Extract the [x, y] coordinate from the center of the cell holding the provided text.  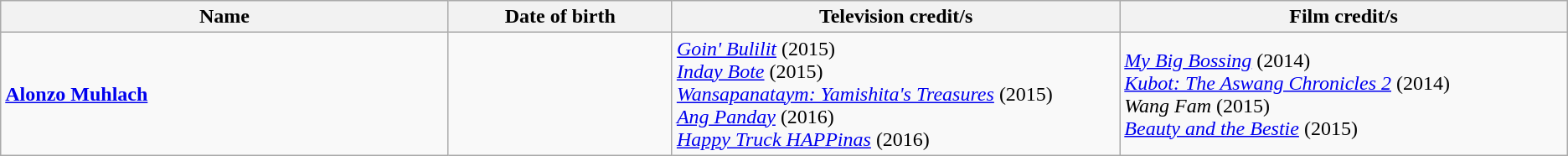
Name [224, 17]
Goin' Bulilit (2015)Inday Bote (2015)Wansapanataym: Yamishita's Treasures (2015)Ang Panday (2016) Happy Truck HAPPinas (2016) [895, 94]
My Big Bossing (2014)Kubot: The Aswang Chronicles 2 (2014)Wang Fam (2015)Beauty and the Bestie (2015) [1344, 94]
Date of birth [560, 17]
Television credit/s [895, 17]
Alonzo Muhlach [224, 94]
Film credit/s [1344, 17]
